Output the [x, y] coordinate of the center of the cell containing the given text.  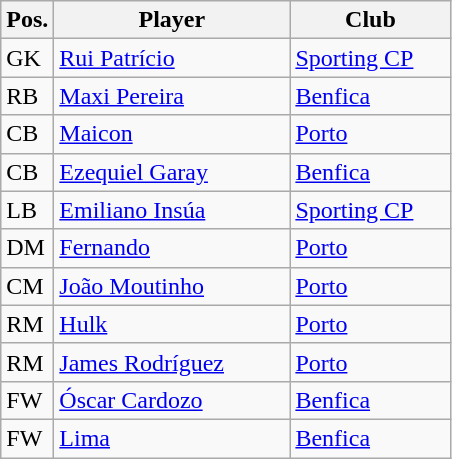
João Moutinho [172, 286]
GK [28, 58]
Lima [172, 438]
RB [28, 96]
LB [28, 210]
Club [370, 20]
James Rodríguez [172, 362]
Fernando [172, 248]
Rui Patrício [172, 58]
Hulk [172, 324]
Emiliano Insúa [172, 210]
Player [172, 20]
Maxi Pereira [172, 96]
Óscar Cardozo [172, 400]
DM [28, 248]
Maicon [172, 134]
Ezequiel Garay [172, 172]
CM [28, 286]
Pos. [28, 20]
